Identify which cell holds the provided text, then report its (x, y) central coordinate. 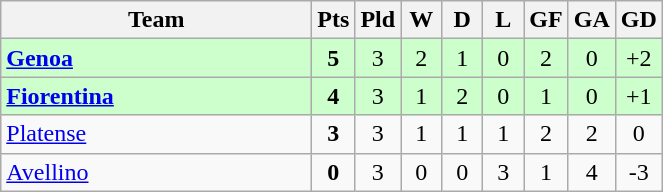
W (422, 20)
D (462, 20)
+1 (638, 96)
Platense (156, 134)
Pld (378, 20)
GF (546, 20)
Genoa (156, 58)
Pts (334, 20)
Team (156, 20)
GD (638, 20)
Avellino (156, 172)
+2 (638, 58)
Fiorentina (156, 96)
GA (592, 20)
L (504, 20)
-3 (638, 172)
5 (334, 58)
